For the text-containing cell, return its midpoint in [X, Y] coordinate format. 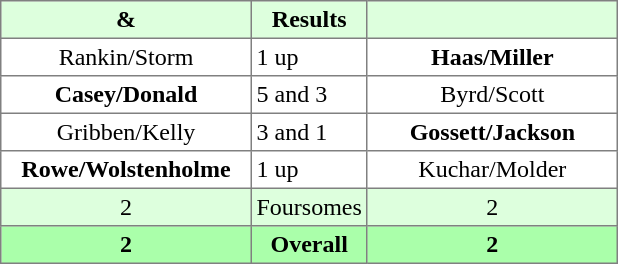
Gribben/Kelly [126, 132]
Rankin/Storm [126, 57]
Rowe/Wolstenholme [126, 170]
Overall [309, 245]
Haas/Miller [492, 57]
3 and 1 [309, 132]
Gossett/Jackson [492, 132]
& [126, 20]
5 and 3 [309, 95]
Results [309, 20]
Casey/Donald [126, 95]
Byrd/Scott [492, 95]
Foursomes [309, 207]
Kuchar/Molder [492, 170]
